Provide the [x, y] coordinate of the cell's center where the given text is located.  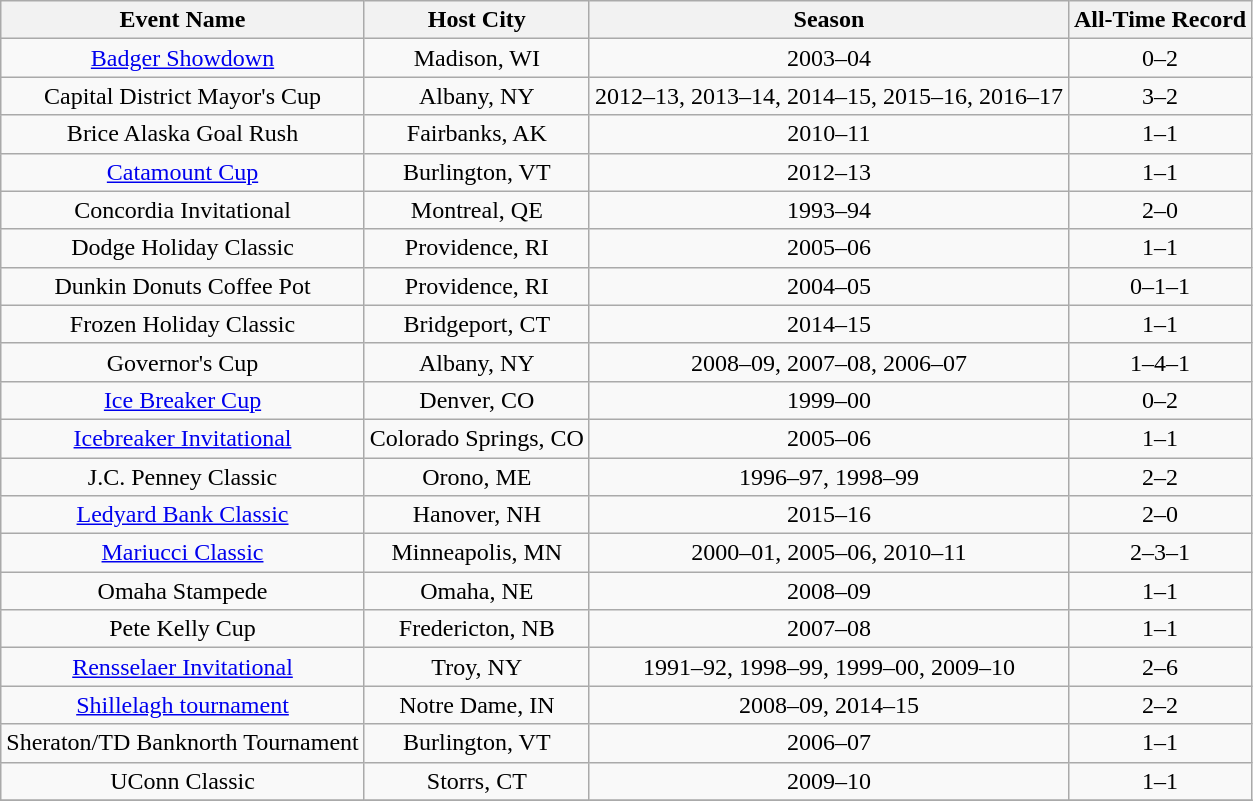
Frozen Holiday Classic [183, 324]
Bridgeport, CT [476, 324]
2007–08 [828, 629]
Dodge Holiday Classic [183, 248]
Sheraton/TD Banknorth Tournament [183, 743]
2008–09, 2014–15 [828, 705]
2009–10 [828, 781]
2008–09 [828, 591]
UConn Classic [183, 781]
Montreal, QE [476, 210]
2000–01, 2005–06, 2010–11 [828, 553]
Notre Dame, IN [476, 705]
Orono, ME [476, 477]
J.C. Penney Classic [183, 477]
2012–13, 2013–14, 2014–15, 2015–16, 2016–17 [828, 96]
2010–11 [828, 134]
Governor's Cup [183, 362]
Omaha Stampede [183, 591]
Host City [476, 20]
Storrs, CT [476, 781]
Ice Breaker Cup [183, 400]
Hanover, NH [476, 515]
Event Name [183, 20]
Minneapolis, MN [476, 553]
2–6 [1160, 667]
Shillelagh tournament [183, 705]
Icebreaker Invitational [183, 438]
Catamount Cup [183, 172]
Season [828, 20]
2004–05 [828, 286]
Fairbanks, AK [476, 134]
2008–09, 2007–08, 2006–07 [828, 362]
1991–92, 1998–99, 1999–00, 2009–10 [828, 667]
0–1–1 [1160, 286]
Omaha, NE [476, 591]
Fredericton, NB [476, 629]
2003–04 [828, 58]
Concordia Invitational [183, 210]
2–3–1 [1160, 553]
Mariucci Classic [183, 553]
Troy, NY [476, 667]
All-Time Record [1160, 20]
Pete Kelly Cup [183, 629]
Denver, CO [476, 400]
2012–13 [828, 172]
Rensselaer Invitational [183, 667]
Capital District Mayor's Cup [183, 96]
1996–97, 1998–99 [828, 477]
1993–94 [828, 210]
1999–00 [828, 400]
Madison, WI [476, 58]
Ledyard Bank Classic [183, 515]
2015–16 [828, 515]
1–4–1 [1160, 362]
Colorado Springs, CO [476, 438]
Dunkin Donuts Coffee Pot [183, 286]
3–2 [1160, 96]
Brice Alaska Goal Rush [183, 134]
2006–07 [828, 743]
2014–15 [828, 324]
Badger Showdown [183, 58]
